For the text-containing cell, return its midpoint in (X, Y) coordinate format. 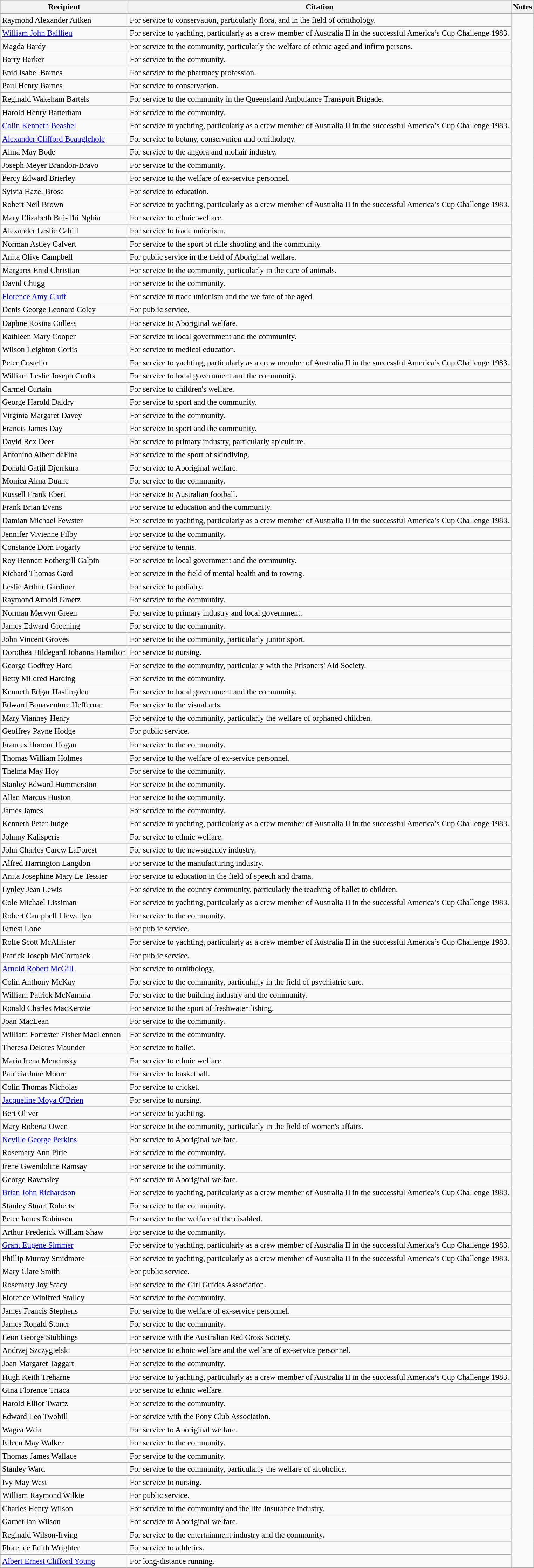
Patrick Joseph McCormack (64, 956)
For public service in the field of Aboriginal welfare. (320, 257)
William Leslie Joseph Crofts (64, 376)
For service to conservation, particularly flora, and in the field of ornithology. (320, 20)
Betty Mildred Harding (64, 679)
For service to the community, particularly with the Prisoners' Aid Society. (320, 666)
For service to the sport of freshwater fishing. (320, 1008)
Mary Vianney Henry (64, 718)
William John Baillieu (64, 33)
Thelma May Hoy (64, 771)
Constance Dorn Fogarty (64, 547)
George Rawnsley (64, 1179)
For service to basketball. (320, 1074)
Francis James Day (64, 429)
For service to the visual arts. (320, 705)
George Godfrey Hard (64, 666)
John Charles Carew LaForest (64, 850)
Denis George Leonard Coley (64, 310)
Jacqueline Moya O'Brien (64, 1100)
For service to primary industry and local government. (320, 613)
Richard Thomas Gard (64, 573)
Antonino Albert deFina (64, 455)
Ernest Lone (64, 929)
For service to the community, particularly the welfare of ethnic aged and infirm persons. (320, 47)
For service with the Australian Red Cross Society. (320, 1337)
Raymond Alexander Aitken (64, 20)
For service to conservation. (320, 86)
Edward Bonaventure Heffernan (64, 705)
Mary Clare Smith (64, 1272)
Margaret Enid Christian (64, 271)
For service to trade unionism and the welfare of the aged. (320, 297)
Albert Ernest Clifford Young (64, 1561)
James James (64, 810)
Stanley Stuart Roberts (64, 1206)
Peter Costello (64, 363)
David Chugg (64, 283)
Joan Margaret Taggart (64, 1364)
Alma May Bode (64, 152)
Frances Honour Hogan (64, 745)
Harold Elliot Twartz (64, 1403)
Monica Alma Duane (64, 481)
For service to the community, particularly the welfare of orphaned children. (320, 718)
Rosemary Ann Pirie (64, 1153)
For service to the building industry and the community. (320, 995)
For service to the entertainment industry and the community. (320, 1535)
Alfred Harrington Langdon (64, 863)
Joan MacLean (64, 1021)
William Patrick McNamara (64, 995)
William Forrester Fisher MacLennan (64, 1034)
For service to the manufacturing industry. (320, 863)
Recipient (64, 7)
Florence Winifred Stalley (64, 1298)
Thomas William Holmes (64, 758)
Edward Leo Twohill (64, 1416)
Daphne Rosina Colless (64, 323)
Gina Florence Triaca (64, 1390)
Stanley Edward Hummerston (64, 784)
For service to the community, particularly in the care of animals. (320, 271)
Anita Olive Campbell (64, 257)
Rolfe Scott McAllister (64, 942)
For service to the pharmacy profession. (320, 73)
For service to the angora and mohair industry. (320, 152)
Sylvia Hazel Brose (64, 191)
Lynley Jean Lewis (64, 890)
Roy Bennett Fothergill Galpin (64, 560)
For service to trade unionism. (320, 231)
Frank Brian Evans (64, 508)
For service to education in the field of speech and drama. (320, 876)
For service to children's welfare. (320, 389)
For service to education and the community. (320, 508)
Leon George Stubbings (64, 1337)
Alexander Clifford Beauglehole (64, 139)
Virginia Margaret Davey (64, 415)
Peter James Robinson (64, 1219)
Damian Michael Fewster (64, 521)
Alexander Leslie Cahill (64, 231)
For service with the Pony Club Association. (320, 1416)
James Ronald Stoner (64, 1324)
Eileen May Walker (64, 1443)
Colin Kenneth Beashel (64, 125)
Reginald Wilson-Irving (64, 1535)
Arnold Robert McGill (64, 968)
For service in the field of mental health and to rowing. (320, 573)
Irene Gwendoline Ramsay (64, 1166)
For service to athletics. (320, 1548)
Cole Michael Lissiman (64, 903)
Raymond Arnold Graetz (64, 600)
For service to botany, conservation and ornithology. (320, 139)
Johnny Kalisperis (64, 837)
Brian John Richardson (64, 1192)
Allan Marcus Huston (64, 797)
For service to primary industry, particularly apiculture. (320, 442)
Kenneth Peter Judge (64, 824)
Bert Oliver (64, 1114)
Joseph Meyer Brandon-Bravo (64, 165)
Mary Roberta Owen (64, 1127)
Barry Barker (64, 60)
Rosemary Joy Stacy (64, 1285)
For service to the newsagency industry. (320, 850)
Theresa Delores Maunder (64, 1048)
For service to the community, particularly in the field of women's affairs. (320, 1127)
Wilson Leighton Corlis (64, 349)
Reginald Wakeham Bartels (64, 99)
For service to the sport of rifle shooting and the community. (320, 244)
For service to medical education. (320, 349)
Andrzej Szczygielski (64, 1351)
Grant Eugene Simmer (64, 1245)
Stanley Ward (64, 1469)
For service to the community and the life-insurance industry. (320, 1509)
For service to education. (320, 191)
Patricia June Moore (64, 1074)
Mary Elizabeth Bui-Thi Nghia (64, 218)
For service to the Girl Guides Association. (320, 1285)
Hugh Keith Treharne (64, 1377)
Dorothea Hildegard Johanna Hamilton (64, 652)
For service to Australian football. (320, 494)
Charles Henry Wilson (64, 1509)
Jennifer Vivienne Filby (64, 534)
Russell Frank Ebert (64, 494)
James Francis Stephens (64, 1311)
Wagea Waia (64, 1430)
Carmel Curtain (64, 389)
Norman Mervyn Green (64, 613)
Ronald Charles MacKenzie (64, 1008)
Harold Henry Batterham (64, 112)
Ivy May West (64, 1482)
For service to cricket. (320, 1087)
Citation (320, 7)
Colin Thomas Nicholas (64, 1087)
William Raymond Wilkie (64, 1495)
John Vincent Groves (64, 639)
Kathleen Mary Cooper (64, 336)
For service to podiatry. (320, 587)
Paul Henry Barnes (64, 86)
Arthur Frederick William Shaw (64, 1232)
Phillip Murray Smidmore (64, 1258)
Donald Gatjil Djerrkura (64, 468)
For service to the community, particularly in the field of psychiatric care. (320, 982)
For service to the community in the Queensland Ambulance Transport Brigade. (320, 99)
Maria Irena Mencinsky (64, 1061)
Kenneth Edgar Haslingden (64, 692)
Colin Anthony McKay (64, 982)
Norman Astley Calvert (64, 244)
Robert Campbell Llewellyn (64, 916)
For service to ballet. (320, 1048)
Thomas James Wallace (64, 1456)
Enid Isabel Barnes (64, 73)
Geoffrey Payne Hodge (64, 732)
Florence Amy Cluff (64, 297)
For service to the community, particularly the welfare of alcoholics. (320, 1469)
Percy Edward Brierley (64, 178)
George Harold Daldry (64, 402)
For service to tennis. (320, 547)
For long-distance running. (320, 1561)
For service to the sport of skindiving. (320, 455)
Garnet Ian Wilson (64, 1522)
For service to ornithology. (320, 968)
Leslie Arthur Gardiner (64, 587)
For service to the welfare of the disabled. (320, 1219)
Notes (523, 7)
Magda Bardy (64, 47)
For service to the community, particularly junior sport. (320, 639)
For service to the country community, particularly the teaching of ballet to children. (320, 890)
Florence Edith Wrighter (64, 1548)
David Rex Deer (64, 442)
Anita Josephine Mary Le Tessier (64, 876)
Neville George Perkins (64, 1140)
Robert Neil Brown (64, 205)
James Edward Greening (64, 626)
For service to yachting. (320, 1114)
For service to ethnic welfare and the welfare of ex-service personnel. (320, 1351)
